Identify which cell holds the provided text, then report its (X, Y) central coordinate. 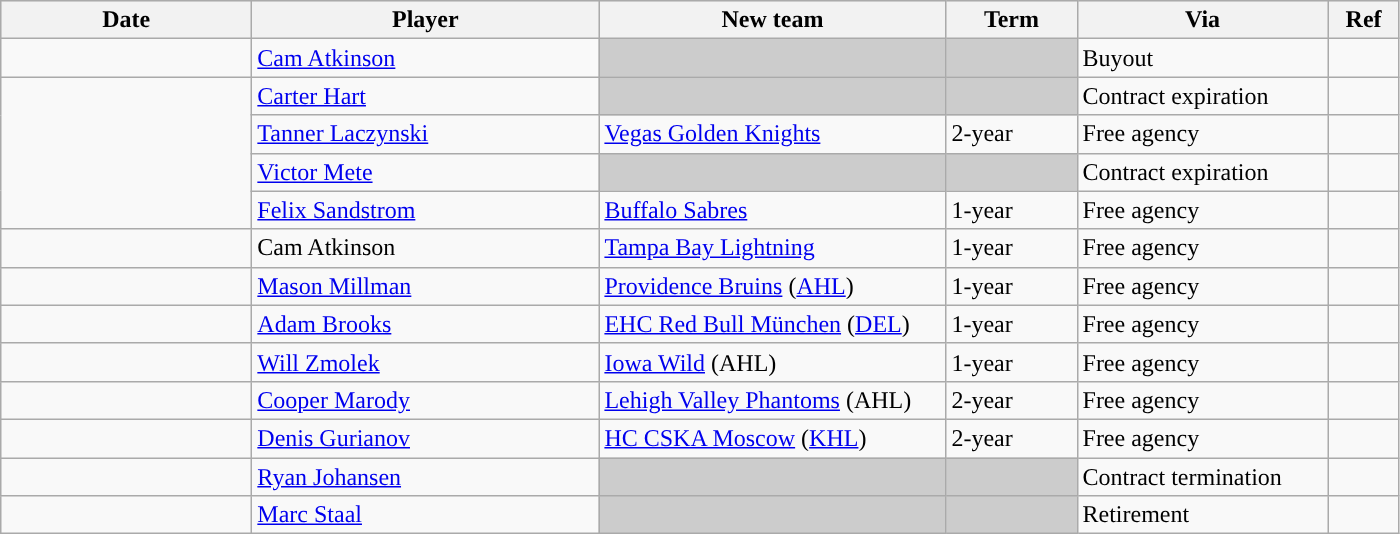
Cooper Marody (426, 400)
Buffalo Sabres (772, 210)
Will Zmolek (426, 362)
Contract termination (1202, 477)
Player (426, 20)
Vegas Golden Knights (772, 134)
Date (126, 20)
New team (772, 20)
Via (1202, 20)
Buyout (1202, 58)
Ref (1364, 20)
Term (1012, 20)
Tampa Bay Lightning (772, 248)
Denis Gurianov (426, 438)
EHC Red Bull München (DEL) (772, 324)
Retirement (1202, 515)
Felix Sandstrom (426, 210)
Providence Bruins (AHL) (772, 286)
HC CSKA Moscow (KHL) (772, 438)
Tanner Laczynski (426, 134)
Carter Hart (426, 96)
Ryan Johansen (426, 477)
Mason Millman (426, 286)
Victor Mete (426, 172)
Marc Staal (426, 515)
Adam Brooks (426, 324)
Lehigh Valley Phantoms (AHL) (772, 400)
Iowa Wild (AHL) (772, 362)
